Capture the cell that displays the provided text and extract its (x, y) central coordinate. 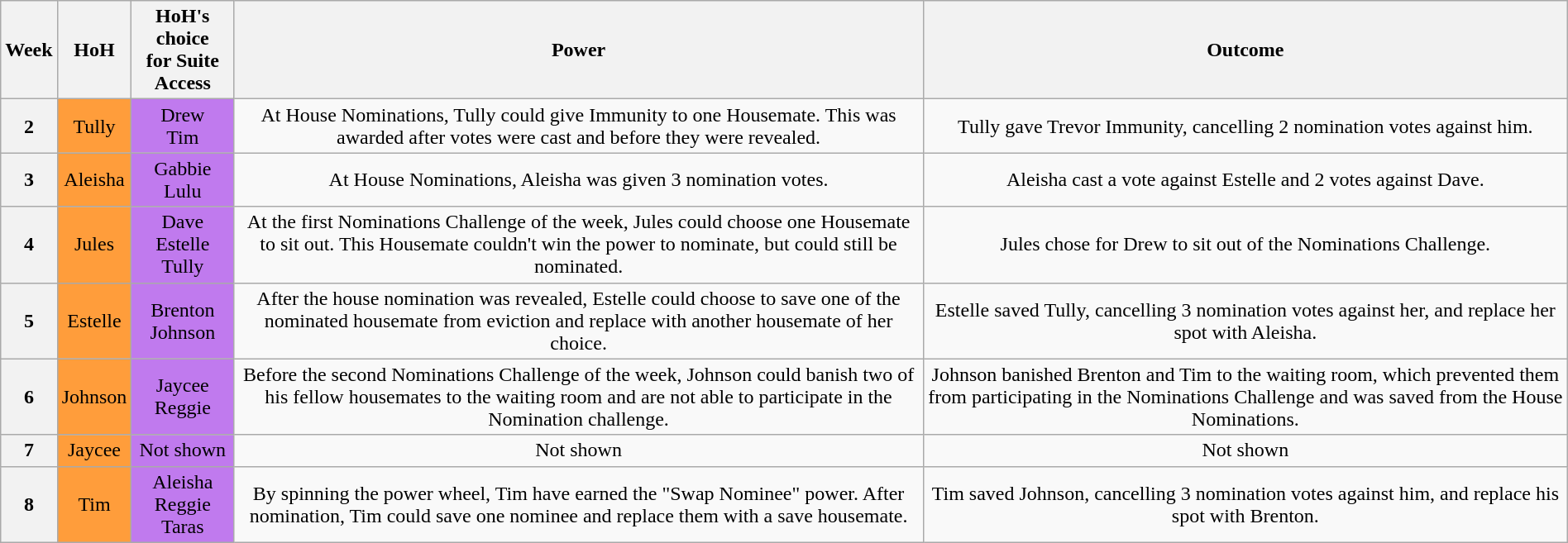
Gabbie Lulu (183, 180)
8 (29, 504)
Estelle (94, 321)
At House Nominations, Tully could give Immunity to one Housemate. This was awarded after votes were cast and before they were revealed. (579, 126)
Jaycee (94, 450)
Tim (94, 504)
Aleisha cast a vote against Estelle and 2 votes against Dave. (1245, 180)
Aleisha (94, 180)
Jules (94, 245)
Outcome (1245, 50)
AleishaReggieTaras (183, 504)
Power (579, 50)
4 (29, 245)
Drew Tim (183, 126)
Week (29, 50)
At House Nominations, Aleisha was given 3 nomination votes. (579, 180)
Johnson (94, 397)
Jules chose for Drew to sit out of the Nominations Challenge. (1245, 245)
5 (29, 321)
3 (29, 180)
Estelle saved Tully, cancelling 3 nomination votes against her, and replace her spot with Aleisha. (1245, 321)
HoH's choice for Suite Access (183, 50)
6 (29, 397)
7 (29, 450)
Jaycee Reggie (183, 397)
2 (29, 126)
Tim saved Johnson, cancelling 3 nomination votes against him, and replace his spot with Brenton. (1245, 504)
Brenton Johnson (183, 321)
HoH (94, 50)
Tully gave Trevor Immunity, cancelling 2 nomination votes against him. (1245, 126)
Dave Estelle Tully (183, 245)
Tully (94, 126)
